Pinpoint the cell where the given text exists, returning its [X, Y] midpoint coordinate. 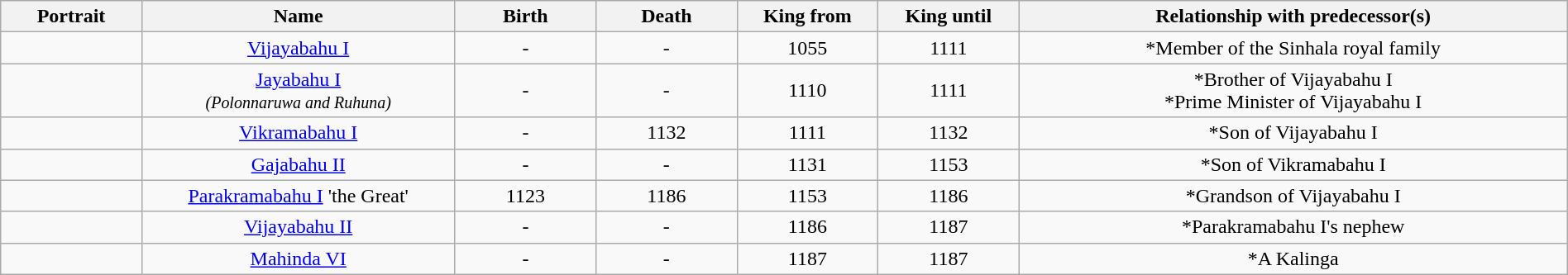
King until [949, 17]
Portrait [71, 17]
Vikramabahu I [298, 133]
1131 [807, 164]
Vijayabahu I [298, 48]
Name [298, 17]
Parakramabahu I 'the Great' [298, 196]
Relationship with predecessor(s) [1293, 17]
*A Kalinga [1293, 258]
*Member of the Sinhala royal family [1293, 48]
*Grandson of Vijayabahu I [1293, 196]
*Brother of Vijayabahu I*Prime Minister of Vijayabahu I [1293, 91]
Vijayabahu II [298, 227]
1055 [807, 48]
*Son of Vijayabahu I [1293, 133]
Birth [525, 17]
Gajabahu II [298, 164]
1110 [807, 91]
*Son of Vikramabahu I [1293, 164]
Mahinda VI [298, 258]
*Parakramabahu I's nephew [1293, 227]
Jayabahu I(Polonnaruwa and Ruhuna) [298, 91]
King from [807, 17]
1123 [525, 196]
Death [667, 17]
